Extract the (x, y) coordinate from the center of the cell holding the provided text.  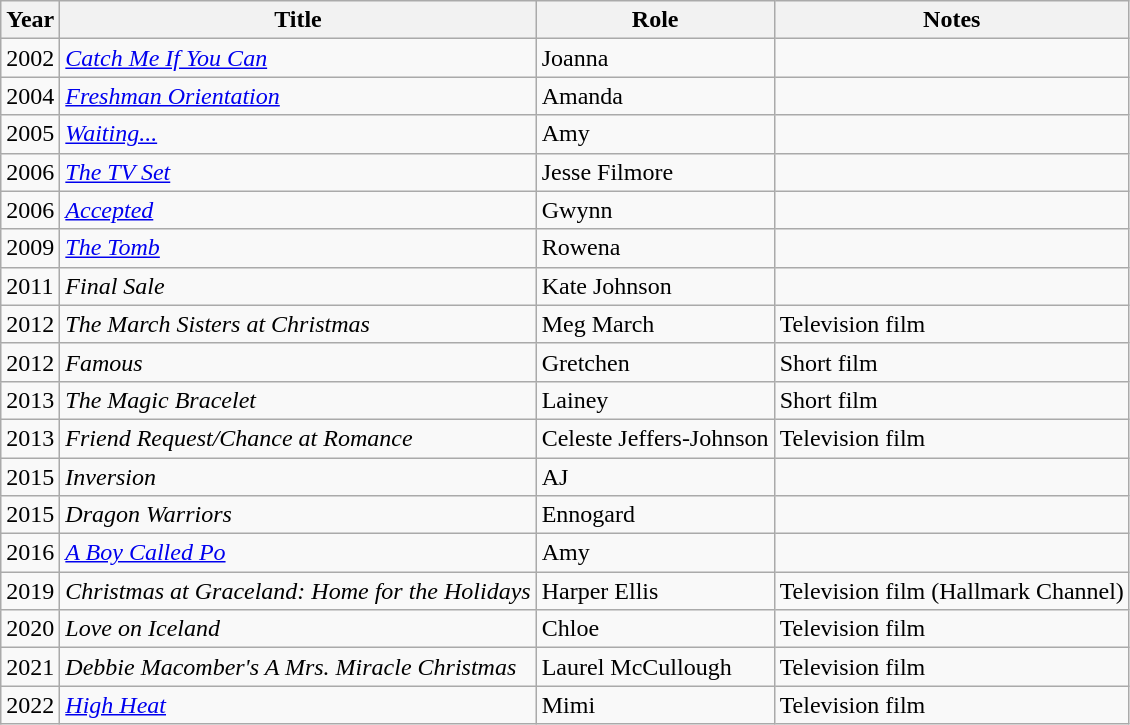
Final Sale (298, 286)
2009 (30, 248)
Waiting... (298, 134)
High Heat (298, 705)
The Tomb (298, 248)
Love on Iceland (298, 629)
Year (30, 20)
Title (298, 20)
Joanna (655, 58)
Chloe (655, 629)
Rowena (655, 248)
Inversion (298, 477)
The TV Set (298, 172)
2002 (30, 58)
Laurel McCullough (655, 667)
2005 (30, 134)
Accepted (298, 210)
Christmas at Graceland: Home for the Holidays (298, 591)
A Boy Called Po (298, 553)
2004 (30, 96)
Lainey (655, 400)
Kate Johnson (655, 286)
Freshman Orientation (298, 96)
2011 (30, 286)
Meg March (655, 324)
Ennogard (655, 515)
Famous (298, 362)
2016 (30, 553)
Role (655, 20)
Friend Request/Chance at Romance (298, 438)
Gretchen (655, 362)
Catch Me If You Can (298, 58)
The March Sisters at Christmas (298, 324)
2022 (30, 705)
2019 (30, 591)
Amanda (655, 96)
Debbie Macomber's A Mrs. Miracle Christmas (298, 667)
Harper Ellis (655, 591)
The Magic Bracelet (298, 400)
Celeste Jeffers-Johnson (655, 438)
Dragon Warriors (298, 515)
Television film (Hallmark Channel) (952, 591)
Gwynn (655, 210)
AJ (655, 477)
Notes (952, 20)
2021 (30, 667)
Mimi (655, 705)
2020 (30, 629)
Jesse Filmore (655, 172)
